Output the [X, Y] coordinate of the center of the cell containing the given text.  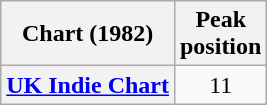
11 [220, 85]
Peakposition [220, 34]
UK Indie Chart [88, 85]
Chart (1982) [88, 34]
